For the text-containing cell, return its midpoint in [X, Y] coordinate format. 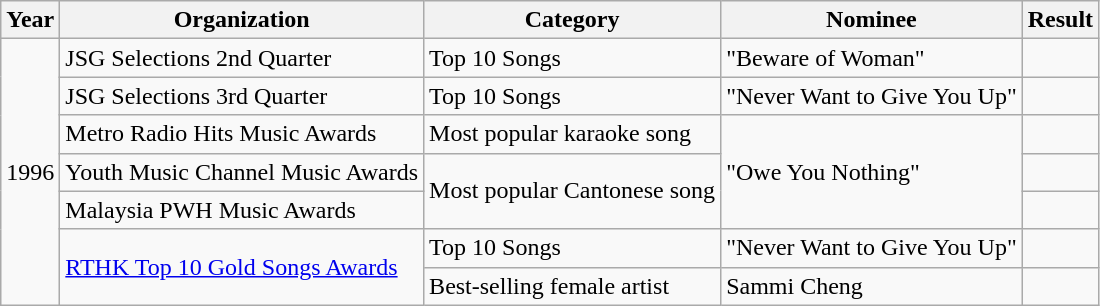
Youth Music Channel Music Awards [242, 172]
Sammi Cheng [872, 286]
Year [30, 20]
JSG Selections 3rd Quarter [242, 96]
"Owe You Nothing" [872, 172]
Result [1060, 20]
Category [572, 20]
Best-selling female artist [572, 286]
Organization [242, 20]
JSG Selections 2nd Quarter [242, 58]
Most popular Cantonese song [572, 191]
RTHK Top 10 Gold Songs Awards [242, 267]
Nominee [872, 20]
"Beware of Woman" [872, 58]
Metro Radio Hits Music Awards [242, 134]
Most popular karaoke song [572, 134]
Malaysia PWH Music Awards [242, 210]
1996 [30, 172]
